For the text-containing cell, return its midpoint in [X, Y] coordinate format. 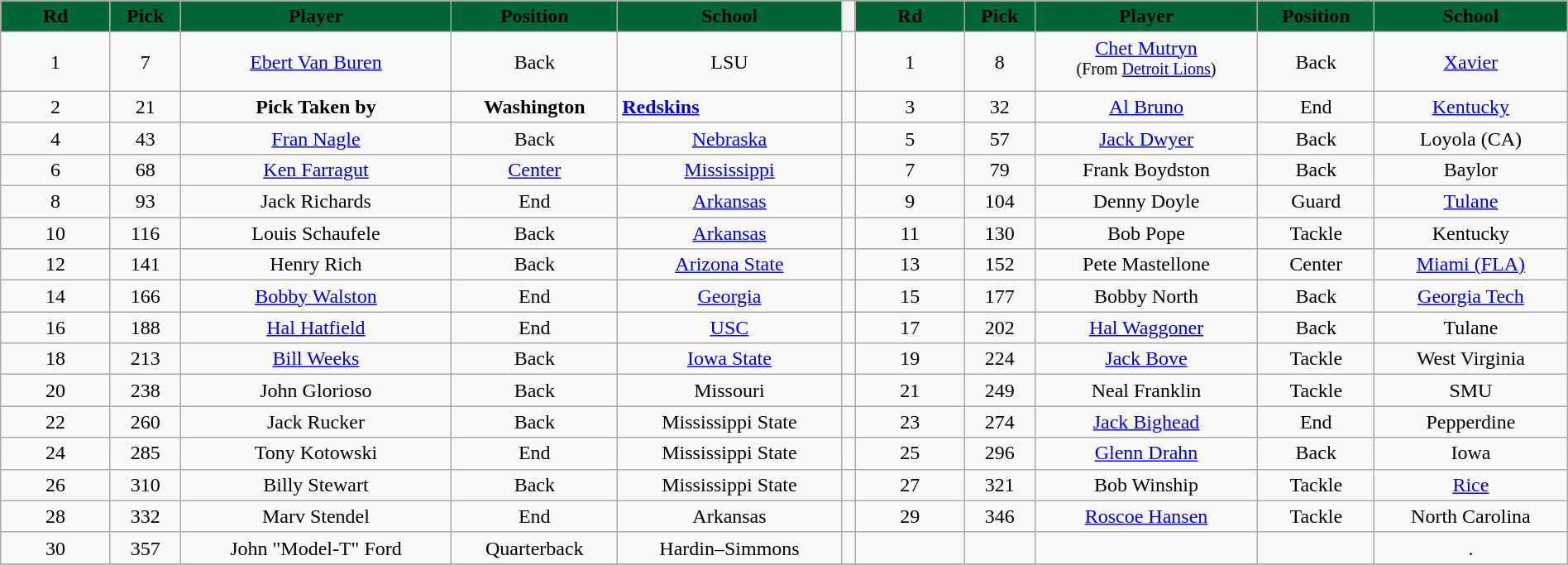
Hardin–Simmons [729, 548]
Jack Richards [316, 202]
John Glorioso [316, 390]
213 [146, 359]
North Carolina [1471, 516]
Rice [1471, 485]
Hal Waggoner [1146, 328]
Neal Franklin [1146, 390]
17 [910, 328]
152 [999, 265]
310 [146, 485]
Bob Winship [1146, 485]
141 [146, 265]
14 [56, 296]
22 [56, 422]
116 [146, 233]
26 [56, 485]
15 [910, 296]
SMU [1471, 390]
2 [56, 107]
274 [999, 422]
9 [910, 202]
Ken Farragut [316, 170]
Guard [1317, 202]
Bobby North [1146, 296]
238 [146, 390]
32 [999, 107]
. [1471, 548]
18 [56, 359]
224 [999, 359]
Quarterback [534, 548]
10 [56, 233]
Frank Boydston [1146, 170]
346 [999, 516]
Georgia [729, 296]
Miami (FLA) [1471, 265]
LSU [729, 62]
Henry Rich [316, 265]
43 [146, 138]
West Virginia [1471, 359]
332 [146, 516]
285 [146, 453]
Hal Hatfield [316, 328]
260 [146, 422]
6 [56, 170]
Bobby Walston [316, 296]
Georgia Tech [1471, 296]
93 [146, 202]
Jack Bighead [1146, 422]
24 [56, 453]
3 [910, 107]
Baylor [1471, 170]
27 [910, 485]
Ebert Van Buren [316, 62]
79 [999, 170]
57 [999, 138]
Redskins [729, 107]
Louis Schaufele [316, 233]
Xavier [1471, 62]
Iowa [1471, 453]
249 [999, 390]
Billy Stewart [316, 485]
11 [910, 233]
Al Bruno [1146, 107]
USC [729, 328]
Marv Stendel [316, 516]
Pick Taken by [316, 107]
Jack Rucker [316, 422]
202 [999, 328]
68 [146, 170]
Pete Mastellone [1146, 265]
Fran Nagle [316, 138]
5 [910, 138]
Denny Doyle [1146, 202]
23 [910, 422]
Bob Pope [1146, 233]
130 [999, 233]
166 [146, 296]
25 [910, 453]
Iowa State [729, 359]
104 [999, 202]
Jack Bove [1146, 359]
357 [146, 548]
177 [999, 296]
Glenn Drahn [1146, 453]
Jack Dwyer [1146, 138]
30 [56, 548]
321 [999, 485]
20 [56, 390]
Chet Mutryn(From Detroit Lions) [1146, 62]
John "Model-T" Ford [316, 548]
19 [910, 359]
188 [146, 328]
Missouri [729, 390]
Pepperdine [1471, 422]
Bill Weeks [316, 359]
16 [56, 328]
13 [910, 265]
Washington [534, 107]
296 [999, 453]
Tony Kotowski [316, 453]
Roscoe Hansen [1146, 516]
29 [910, 516]
Mississippi [729, 170]
Loyola (CA) [1471, 138]
4 [56, 138]
12 [56, 265]
Arizona State [729, 265]
Nebraska [729, 138]
28 [56, 516]
